Find where the given text appears and provide that cell's center as [X, Y] coordinate. 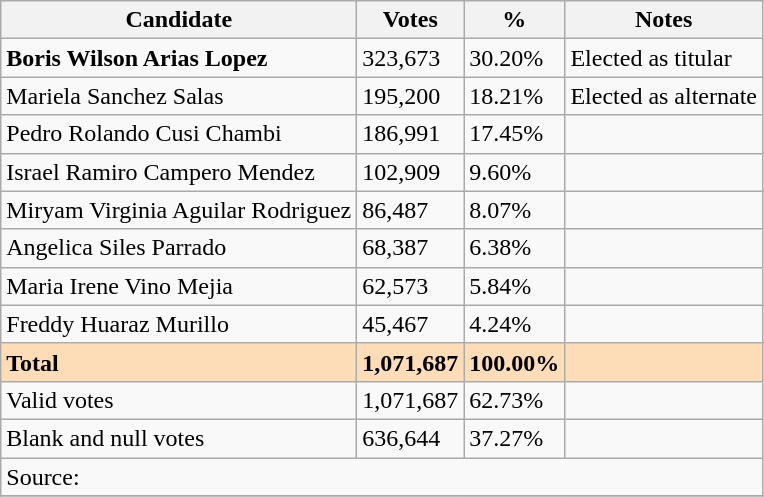
37.27% [514, 438]
9.60% [514, 172]
102,909 [410, 172]
Maria Irene Vino Mejia [179, 286]
636,644 [410, 438]
8.07% [514, 210]
Freddy Huaraz Murillo [179, 324]
Elected as titular [664, 58]
62,573 [410, 286]
Blank and null votes [179, 438]
Israel Ramiro Campero Mendez [179, 172]
Votes [410, 20]
4.24% [514, 324]
323,673 [410, 58]
6.38% [514, 248]
% [514, 20]
100.00% [514, 362]
18.21% [514, 96]
Pedro Rolando Cusi Chambi [179, 134]
62.73% [514, 400]
Candidate [179, 20]
86,487 [410, 210]
5.84% [514, 286]
17.45% [514, 134]
Elected as alternate [664, 96]
186,991 [410, 134]
Notes [664, 20]
Miryam Virginia Aguilar Rodriguez [179, 210]
Boris Wilson Arias Lopez [179, 58]
68,387 [410, 248]
Valid votes [179, 400]
Source: [382, 477]
45,467 [410, 324]
Mariela Sanchez Salas [179, 96]
Angelica Siles Parrado [179, 248]
195,200 [410, 96]
Total [179, 362]
30.20% [514, 58]
